From the cell containing the given text, extract its center point as [x, y] coordinate. 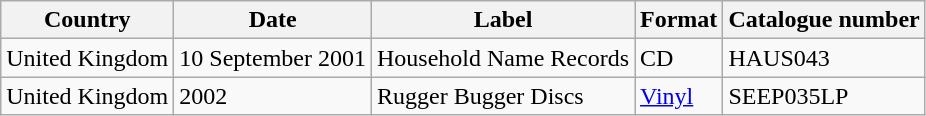
Format [679, 20]
2002 [273, 96]
CD [679, 58]
Label [504, 20]
HAUS043 [824, 58]
Household Name Records [504, 58]
Date [273, 20]
10 September 2001 [273, 58]
SEEP035LP [824, 96]
Catalogue number [824, 20]
Country [88, 20]
Vinyl [679, 96]
Rugger Bugger Discs [504, 96]
